Output the (X, Y) coordinate of the center of the cell containing the given text.  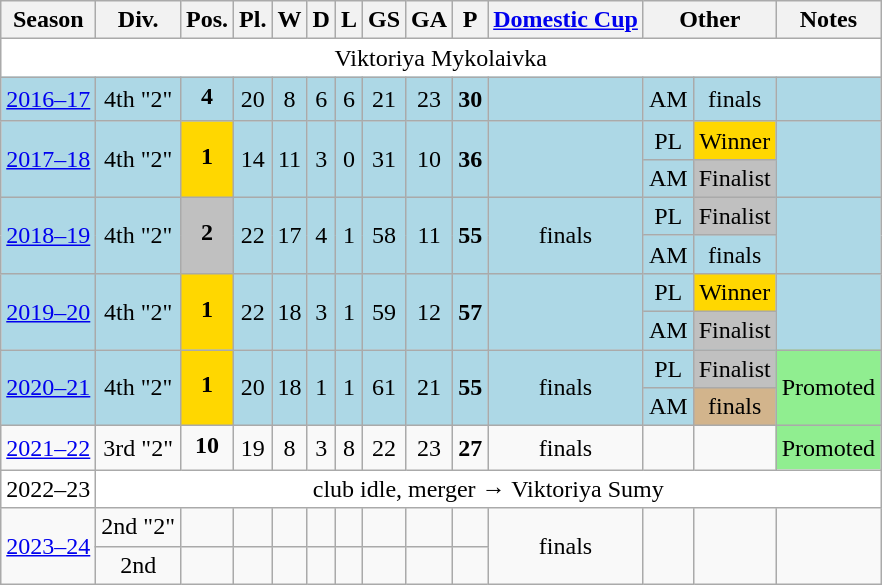
Viktoriya Mykolaivka (441, 58)
L (348, 20)
2020–21 (48, 388)
P (470, 20)
Other (710, 20)
12 (430, 311)
Pl. (253, 20)
2 (206, 235)
Div. (138, 20)
2018–19 (48, 235)
36 (470, 159)
14 (253, 159)
2022–23 (48, 489)
D (321, 20)
59 (384, 311)
Domestic Cup (566, 20)
0 (348, 159)
57 (470, 311)
Notes (828, 20)
3rd "2" (138, 448)
31 (384, 159)
Season (48, 20)
2016–17 (48, 99)
2nd "2" (138, 527)
30 (470, 99)
club idle, merger → Viktoriya Sumy (488, 489)
2021–22 (48, 448)
17 (290, 235)
2019–20 (48, 311)
61 (384, 388)
GA (430, 20)
W (290, 20)
Pos. (206, 20)
19 (253, 448)
27 (470, 448)
2nd (138, 565)
2023–24 (48, 546)
58 (384, 235)
GS (384, 20)
2017–18 (48, 159)
